From the cell containing the given text, extract its center point as [x, y] coordinate. 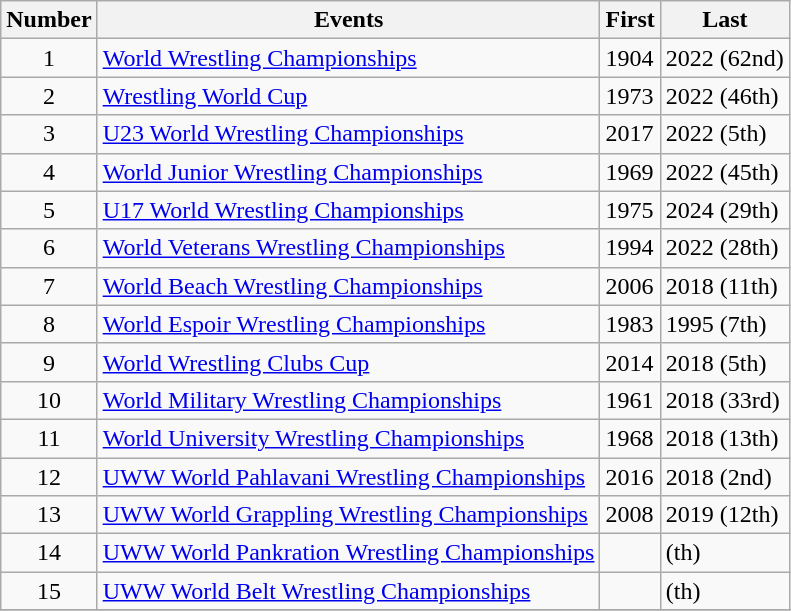
6 [49, 248]
2019 (12th) [724, 515]
11 [49, 438]
U17 World Wrestling Championships [348, 210]
2024 (29th) [724, 210]
UWW World Pahlavani Wrestling Championships [348, 477]
World University Wrestling Championships [348, 438]
9 [49, 362]
UWW World Grappling Wrestling Championships [348, 515]
UWW World Belt Wrestling Championships [348, 591]
2018 (2nd) [724, 477]
Last [724, 20]
2022 (46th) [724, 96]
2022 (28th) [724, 248]
World Wrestling Clubs Cup [348, 362]
1968 [630, 438]
13 [49, 515]
1994 [630, 248]
1969 [630, 172]
2018 (11th) [724, 286]
World Military Wrestling Championships [348, 400]
First [630, 20]
14 [49, 553]
2006 [630, 286]
7 [49, 286]
2 [49, 96]
2022 (5th) [724, 134]
Events [348, 20]
8 [49, 324]
2016 [630, 477]
Number [49, 20]
1975 [630, 210]
1973 [630, 96]
Wrestling World Cup [348, 96]
1983 [630, 324]
3 [49, 134]
UWW World Pankration Wrestling Championships [348, 553]
2014 [630, 362]
5 [49, 210]
15 [49, 591]
2022 (45th) [724, 172]
1 [49, 58]
2018 (33rd) [724, 400]
1995 (7th) [724, 324]
10 [49, 400]
12 [49, 477]
1961 [630, 400]
World Veterans Wrestling Championships [348, 248]
2022 (62nd) [724, 58]
2018 (5th) [724, 362]
World Espoir Wrestling Championships [348, 324]
2017 [630, 134]
4 [49, 172]
1904 [630, 58]
World Beach Wrestling Championships [348, 286]
2008 [630, 515]
World Wrestling Championships [348, 58]
World Junior Wrestling Championships [348, 172]
2018 (13th) [724, 438]
U23 World Wrestling Championships [348, 134]
